Scan for the cell matching the given text and deliver its (X, Y) coordinate at center. 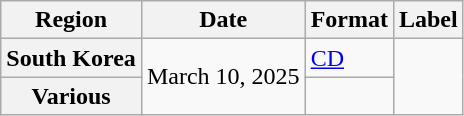
CD (349, 58)
Format (349, 20)
South Korea (72, 58)
Various (72, 96)
March 10, 2025 (223, 77)
Region (72, 20)
Date (223, 20)
Label (428, 20)
